Pinpoint the cell where the given text exists, returning its (X, Y) midpoint coordinate. 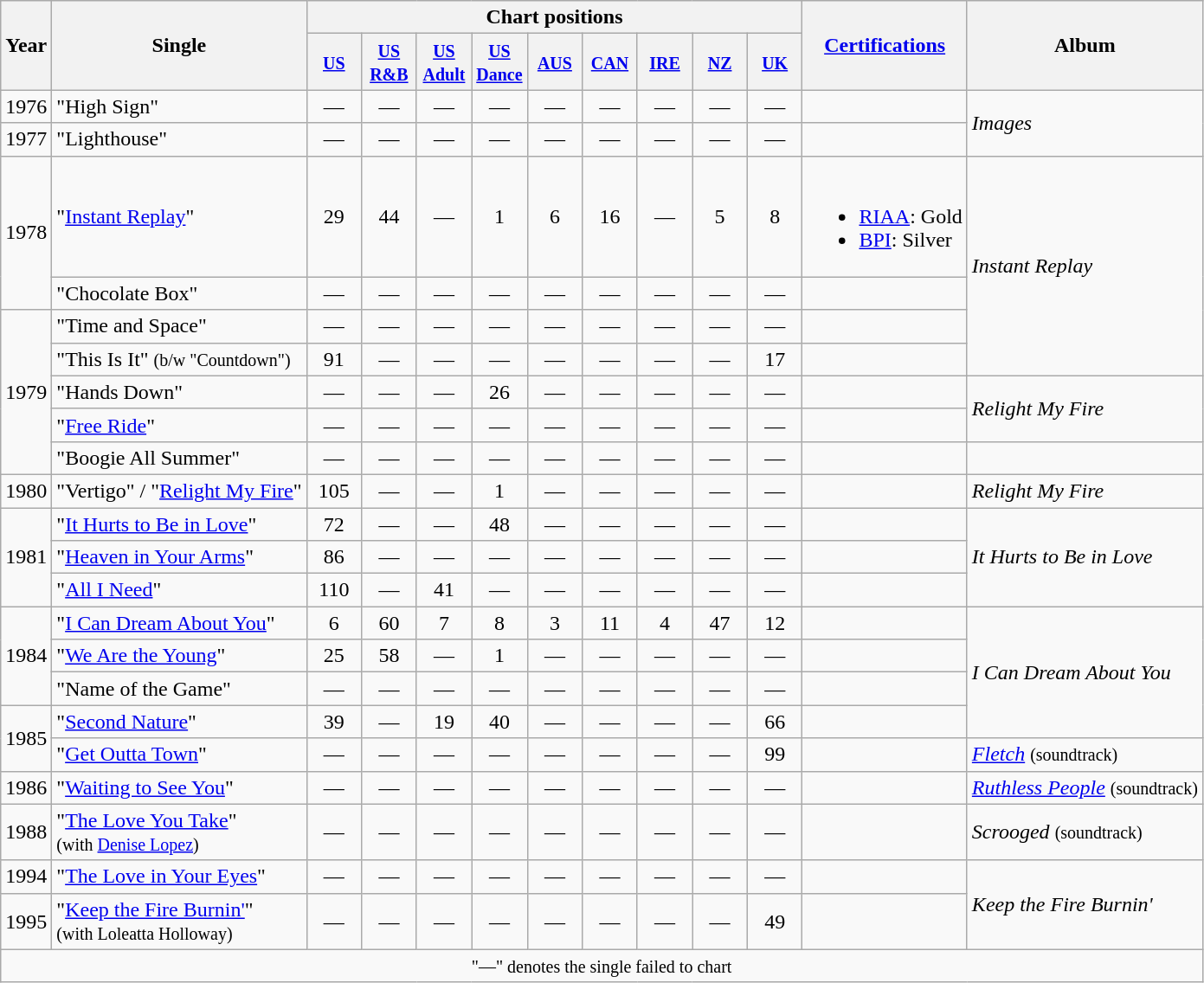
It Hurts to Be in Love (1085, 556)
1985 (26, 738)
72 (334, 524)
Single (179, 45)
99 (775, 755)
25 (334, 656)
"Waiting to See You" (179, 787)
11 (610, 623)
44 (390, 216)
1979 (26, 392)
"Hands Down" (179, 392)
"It Hurts to Be in Love" (179, 524)
IRE (665, 62)
1995 (26, 921)
29 (334, 216)
26 (499, 392)
CAN (610, 62)
"Vertigo" / "Relight My Fire" (179, 491)
1984 (26, 656)
40 (499, 722)
47 (720, 623)
1980 (26, 491)
I Can Dream About You (1085, 672)
"Time and Space" (179, 326)
"The Love in Your Eyes" (179, 877)
Images (1085, 123)
"Name of the Game" (179, 689)
"Keep the Fire Burnin'" (with Loleatta Holloway) (179, 921)
86 (334, 557)
"I Can Dream About You" (179, 623)
110 (334, 590)
"High Sign" (179, 106)
16 (610, 216)
"Heaven in Your Arms" (179, 557)
19 (444, 722)
1978 (26, 233)
58 (390, 656)
NZ (720, 62)
"The Love You Take" (with Denise Lopez) (179, 832)
Instant Replay (1085, 266)
"This Is It" (b/w "Countdown") (179, 359)
US R&B (390, 62)
"Instant Replay" (179, 216)
1977 (26, 139)
49 (775, 921)
Chart positions (554, 17)
"We Are the Young" (179, 656)
41 (444, 590)
US Adult (444, 62)
1981 (26, 556)
66 (775, 722)
"Boogie All Summer" (179, 458)
1988 (26, 832)
60 (390, 623)
17 (775, 359)
Year (26, 45)
Keep the Fire Burnin' (1085, 905)
12 (775, 623)
91 (334, 359)
US (334, 62)
RIAA: GoldBPI: Silver (885, 216)
Certifications (885, 45)
"All I Need" (179, 590)
1976 (26, 106)
"—" denotes the single failed to chart (602, 966)
3 (555, 623)
4 (665, 623)
48 (499, 524)
Ruthless People (soundtrack) (1085, 787)
39 (334, 722)
UK (775, 62)
105 (334, 491)
"Chocolate Box" (179, 293)
Fletch (soundtrack) (1085, 755)
"Lighthouse" (179, 139)
"Get Outta Town" (179, 755)
Scrooged (soundtrack) (1085, 832)
5 (720, 216)
7 (444, 623)
"Free Ride" (179, 425)
Album (1085, 45)
"Second Nature" (179, 722)
AUS (555, 62)
1994 (26, 877)
US Dance (499, 62)
1986 (26, 787)
